Search for the cell housing the specified text and yield its (x, y) center coordinate. 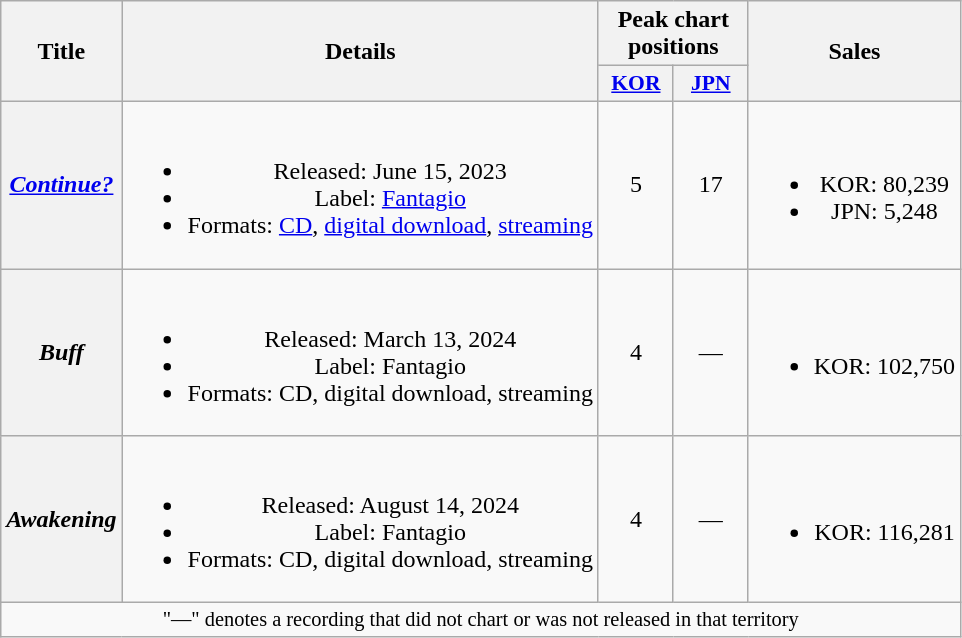
5 (636, 184)
Title (62, 52)
KOR: 102,750 (854, 352)
Awakening (62, 520)
KOR (636, 84)
Released: August 14, 2024Label: FantagioFormats: CD, digital download, streaming (360, 520)
Released: March 13, 2024Label: FantagioFormats: CD, digital download, streaming (360, 352)
KOR: 80,239JPN: 5,248 (854, 184)
JPN (710, 84)
Released: June 15, 2023Label: FantagioFormats: CD, digital download, streaming (360, 184)
KOR: 116,281 (854, 520)
Peak chart positions (673, 34)
"—" denotes a recording that did not chart or was not released in that territory (481, 620)
17 (710, 184)
Continue? (62, 184)
Buff (62, 352)
Sales (854, 52)
Details (360, 52)
